Scan for the cell matching the given text and deliver its [X, Y] coordinate at center. 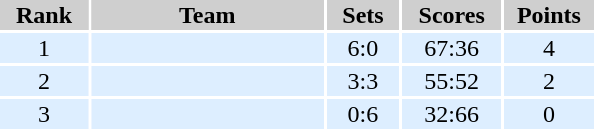
32:66 [452, 114]
Scores [452, 15]
Team [207, 15]
0:6 [362, 114]
Points [549, 15]
6:0 [362, 48]
4 [549, 48]
55:52 [452, 81]
1 [44, 48]
67:36 [452, 48]
Sets [362, 15]
3:3 [362, 81]
0 [549, 114]
Rank [44, 15]
3 [44, 114]
